Return [x, y] of the center of cell containing provided text 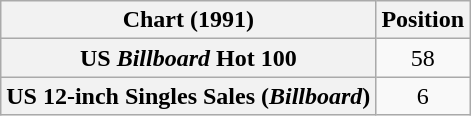
58 [423, 58]
6 [423, 96]
Position [423, 20]
Chart (1991) [188, 20]
US 12-inch Singles Sales (Billboard) [188, 96]
US Billboard Hot 100 [188, 58]
